Pinpoint the cell where the given text exists, returning its [x, y] midpoint coordinate. 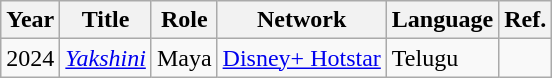
Telugu [442, 58]
Language [442, 20]
Maya [184, 58]
Network [302, 20]
2024 [30, 58]
Role [184, 20]
Title [106, 20]
Ref. [526, 20]
Disney+ Hotstar [302, 58]
Yakshini [106, 58]
Year [30, 20]
